Pinpoint the cell where the given text exists, returning its [x, y] midpoint coordinate. 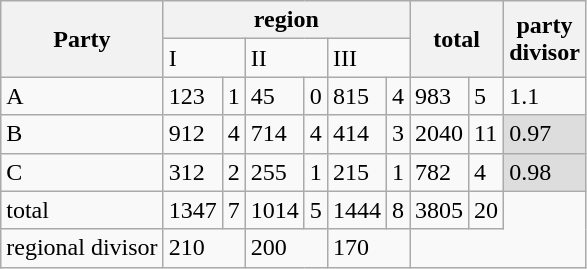
II [286, 58]
0.97 [545, 134]
2 [234, 172]
782 [440, 172]
0 [316, 96]
312 [192, 172]
A [82, 96]
255 [274, 172]
B [82, 134]
Party [82, 39]
200 [286, 248]
215 [356, 172]
1.1 [545, 96]
regional divisor [82, 248]
3 [398, 134]
815 [356, 96]
C [82, 172]
983 [440, 96]
1014 [274, 210]
partydivisor [545, 39]
8 [398, 210]
11 [486, 134]
2040 [440, 134]
20 [486, 210]
912 [192, 134]
7 [234, 210]
714 [274, 134]
414 [356, 134]
123 [192, 96]
210 [204, 248]
I [204, 58]
3805 [440, 210]
170 [368, 248]
45 [274, 96]
1444 [356, 210]
1347 [192, 210]
region [286, 20]
0.98 [545, 172]
III [368, 58]
